Provide the (X, Y) coordinate of the cell's center where the given text is located.  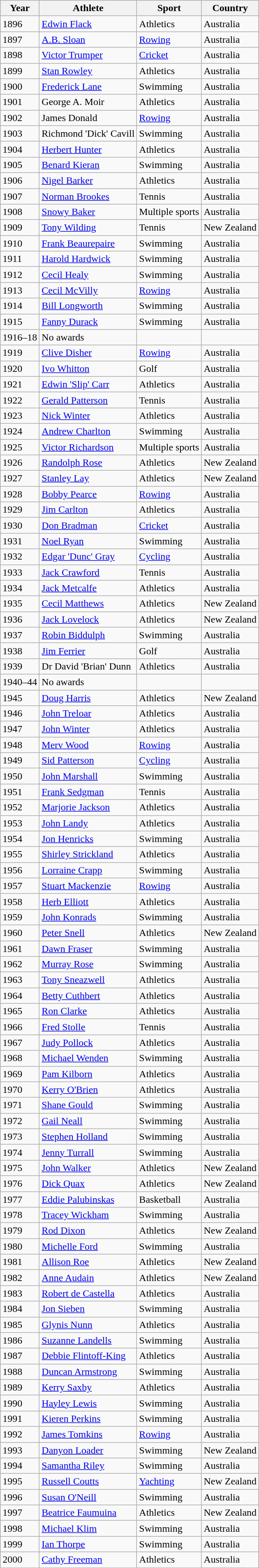
1968 (20, 1058)
Robin Biddulph (88, 635)
Victor Trumper (88, 55)
1996 (20, 1497)
Jim Carlton (88, 510)
1953 (20, 823)
Jon Henricks (88, 839)
1985 (20, 1325)
1959 (20, 917)
1927 (20, 478)
1988 (20, 1372)
1912 (20, 275)
Fred Stolle (88, 1027)
Kerry Saxby (88, 1387)
1965 (20, 1011)
1919 (20, 353)
Cecil Healy (88, 275)
1925 (20, 447)
1923 (20, 415)
1951 (20, 792)
John Landy (88, 823)
1960 (20, 933)
1899 (20, 71)
1902 (20, 118)
Harold Hardwick (88, 259)
Benard Kieran (88, 165)
Stan Rowley (88, 71)
Tracey Wickham (88, 1215)
1898 (20, 55)
1908 (20, 212)
Glynis Nunn (88, 1325)
1937 (20, 635)
1940–44 (20, 682)
1896 (20, 24)
1987 (20, 1356)
Anne Audain (88, 1278)
Dr David 'Brian' Dunn (88, 666)
1938 (20, 651)
Jim Ferrier (88, 651)
1910 (20, 243)
Debbie Flintoff-King (88, 1356)
John Konrads (88, 917)
A.B. Sloan (88, 40)
Sport (169, 8)
Edwin 'Slip' Carr (88, 384)
1989 (20, 1387)
1972 (20, 1121)
1995 (20, 1482)
1921 (20, 384)
1935 (20, 604)
Doug Harris (88, 698)
1993 (20, 1450)
1928 (20, 494)
Bill Longworth (88, 306)
Betty Cuthbert (88, 996)
1915 (20, 322)
1913 (20, 290)
Jon Sieben (88, 1309)
John Walker (88, 1168)
Clive Disher (88, 353)
1949 (20, 761)
1992 (20, 1434)
Cecil Matthews (88, 604)
Cathy Freeman (88, 1560)
Samantha Riley (88, 1466)
1990 (20, 1403)
1994 (20, 1466)
1931 (20, 541)
1933 (20, 572)
Dawn Fraser (88, 948)
1929 (20, 510)
Bobby Pearce (88, 494)
1926 (20, 463)
1906 (20, 180)
1974 (20, 1152)
Edgar 'Dunc' Gray (88, 557)
2000 (20, 1560)
Hayley Lewis (88, 1403)
1961 (20, 948)
Victor Richardson (88, 447)
Gerald Patterson (88, 400)
Pam Kilborn (88, 1074)
Russell Coutts (88, 1482)
John Treloar (88, 714)
1964 (20, 996)
1903 (20, 133)
1971 (20, 1105)
1914 (20, 306)
Fanny Durack (88, 322)
Jenny Turrall (88, 1152)
Lorraine Crapp (88, 870)
1954 (20, 839)
Marjorie Jackson (88, 807)
Athlete (88, 8)
1978 (20, 1215)
1966 (20, 1027)
1958 (20, 901)
1957 (20, 886)
Basketball (169, 1199)
1986 (20, 1340)
Shane Gould (88, 1105)
1916–18 (20, 337)
1934 (20, 588)
Ron Clarke (88, 1011)
1980 (20, 1246)
Snowy Baker (88, 212)
Andrew Charlton (88, 431)
Nick Winter (88, 415)
1976 (20, 1183)
Randolph Rose (88, 463)
Herbert Hunter (88, 149)
John Winter (88, 729)
1946 (20, 714)
1975 (20, 1168)
1924 (20, 431)
Kerry O'Brien (88, 1090)
Norman Brookes (88, 196)
Eddie Palubinskas (88, 1199)
Michael Klim (88, 1528)
1967 (20, 1043)
Jack Lovelock (88, 619)
Stanley Lay (88, 478)
1977 (20, 1199)
1920 (20, 369)
Edwin Flack (88, 24)
Ian Thorpe (88, 1544)
Jack Crawford (88, 572)
1999 (20, 1544)
Rod Dixon (88, 1231)
Sid Patterson (88, 761)
Frank Beaurepaire (88, 243)
Beatrice Faumuina (88, 1513)
Allison Roe (88, 1262)
1970 (20, 1090)
Herb Elliott (88, 901)
1979 (20, 1231)
Dick Quax (88, 1183)
1907 (20, 196)
1945 (20, 698)
1947 (20, 729)
Frederick Lane (88, 86)
John Marshall (88, 776)
1939 (20, 666)
1932 (20, 557)
1909 (20, 228)
Frank Sedgman (88, 792)
Gail Neall (88, 1121)
Suzanne Landells (88, 1340)
Murray Rose (88, 964)
Cecil McVilly (88, 290)
1984 (20, 1309)
1998 (20, 1528)
1950 (20, 776)
1948 (20, 745)
Country (230, 8)
Judy Pollock (88, 1043)
Kieren Perkins (88, 1419)
1983 (20, 1293)
Year (20, 8)
Tony Sneazwell (88, 980)
1962 (20, 964)
1981 (20, 1262)
Richmond 'Dick' Cavill (88, 133)
Danyon Loader (88, 1450)
Michael Wenden (88, 1058)
Merv Wood (88, 745)
Yachting (169, 1482)
1936 (20, 619)
1900 (20, 86)
Shirley Strickland (88, 854)
Don Bradman (88, 525)
Jack Metcalfe (88, 588)
1901 (20, 102)
Tony Wilding (88, 228)
George A. Moir (88, 102)
1911 (20, 259)
Duncan Armstrong (88, 1372)
Michelle Ford (88, 1246)
Peter Snell (88, 933)
Nigel Barker (88, 180)
1922 (20, 400)
1963 (20, 980)
James Donald (88, 118)
1973 (20, 1136)
Robert de Castella (88, 1293)
1930 (20, 525)
1969 (20, 1074)
Stuart Mackenzie (88, 886)
1955 (20, 854)
1897 (20, 40)
1991 (20, 1419)
1982 (20, 1278)
James Tomkins (88, 1434)
1905 (20, 165)
1952 (20, 807)
1904 (20, 149)
Susan O'Neill (88, 1497)
1997 (20, 1513)
Stephen Holland (88, 1136)
Ivo Whitton (88, 369)
1956 (20, 870)
Noel Ryan (88, 541)
